Determine the (x, y) coordinate at the center of the cell enclosing the given text.  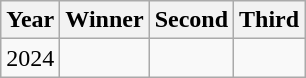
Second (191, 20)
Year (30, 20)
Third (270, 20)
2024 (30, 58)
Winner (104, 20)
